For the text-containing cell, return its midpoint in [x, y] coordinate format. 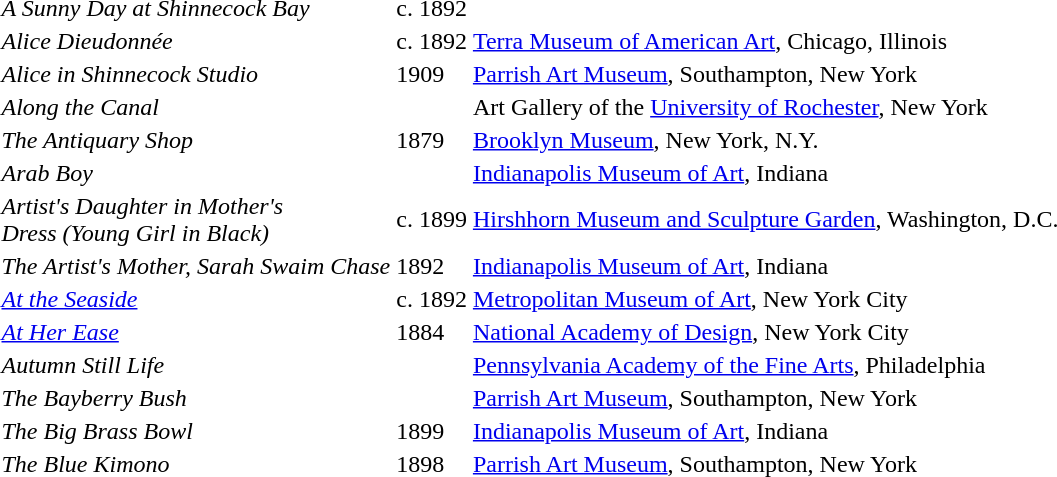
Alice in Shinnecock Studio [196, 74]
The Bayberry Bush [196, 398]
Along the Canal [196, 107]
c. 1899 [432, 220]
The Artist's Mother, Sarah Swaim Chase [196, 266]
1879 [432, 140]
1899 [432, 431]
Arab Boy [196, 173]
At Her Ease [196, 332]
Alice Dieudonnée [196, 41]
1909 [432, 74]
The Antiquary Shop [196, 140]
The Big Brass Bowl [196, 431]
1892 [432, 266]
At the Seaside [196, 299]
Artist's Daughter in Mother's Dress (Young Girl in Black) [196, 220]
Autumn Still Life [196, 365]
1884 [432, 332]
